Scan for the cell matching the given text and deliver its (x, y) coordinate at center. 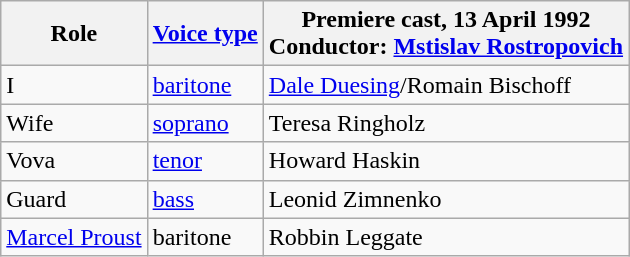
Role (74, 34)
Wife (74, 123)
Premiere cast, 13 April 1992Conductor: Mstislav Rostropovich (446, 34)
Vova (74, 161)
Guard (74, 199)
Leonid Zimnenko (446, 199)
Teresa Ringholz (446, 123)
tenor (205, 161)
Robbin Leggate (446, 237)
Marcel Proust (74, 237)
Dale Duesing/Romain Bischoff (446, 85)
I (74, 85)
bass (205, 199)
Voice type (205, 34)
Howard Haskin (446, 161)
soprano (205, 123)
